Search for the cell housing the specified text and yield its (x, y) center coordinate. 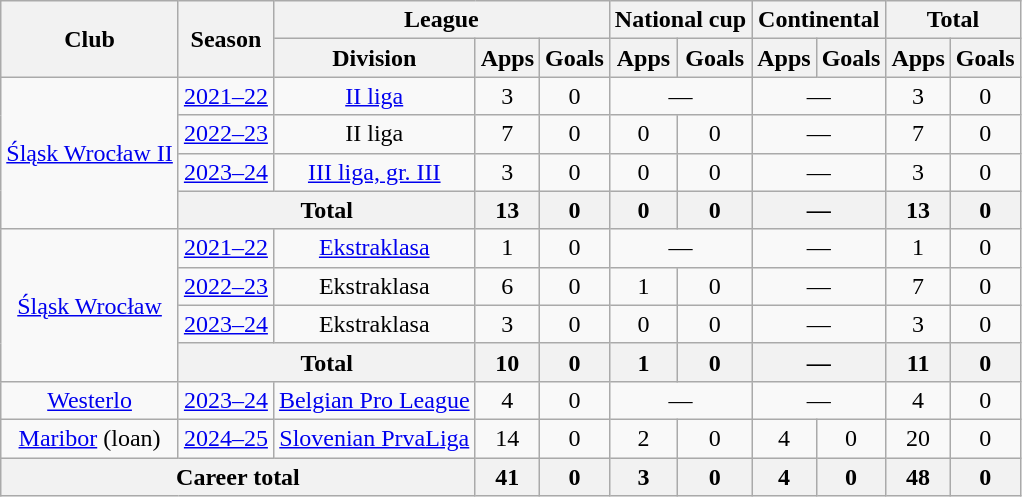
10 (507, 362)
Śląsk Wrocław (90, 305)
Westerlo (90, 400)
41 (507, 477)
2 (643, 438)
Belgian Pro League (374, 400)
2024–25 (226, 438)
Club (90, 39)
Season (226, 39)
Maribor (loan) (90, 438)
6 (507, 286)
Slovenian PrvaLiga (374, 438)
11 (918, 362)
20 (918, 438)
Division (374, 58)
48 (918, 477)
Continental (819, 20)
Career total (238, 477)
14 (507, 438)
National cup (680, 20)
League (441, 20)
Śląsk Wrocław II (90, 153)
III liga, gr. III (374, 172)
